Scan for the cell matching the given text and deliver its (X, Y) coordinate at center. 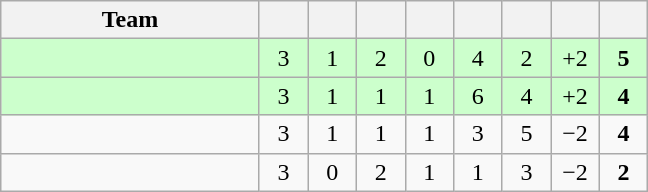
6 (478, 96)
Team (130, 20)
